Find where the given text appears and provide that cell's center as [X, Y] coordinate. 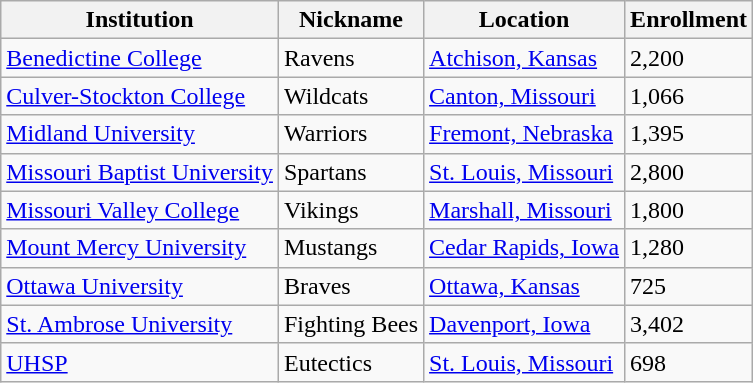
Eutectics [350, 362]
Fighting Bees [350, 324]
St. Ambrose University [140, 324]
Enrollment [689, 20]
698 [689, 362]
Marshall, Missouri [524, 210]
1,066 [689, 96]
Benedictine College [140, 58]
Fremont, Nebraska [524, 134]
Wildcats [350, 96]
Vikings [350, 210]
1,395 [689, 134]
Nickname [350, 20]
Atchison, Kansas [524, 58]
1,800 [689, 210]
UHSP [140, 362]
Mustangs [350, 248]
Culver-Stockton College [140, 96]
Braves [350, 286]
Midland University [140, 134]
Missouri Baptist University [140, 172]
1,280 [689, 248]
Canton, Missouri [524, 96]
Mount Mercy University [140, 248]
2,800 [689, 172]
Missouri Valley College [140, 210]
Institution [140, 20]
Ottawa University [140, 286]
Davenport, Iowa [524, 324]
Location [524, 20]
Spartans [350, 172]
725 [689, 286]
Ravens [350, 58]
Ottawa, Kansas [524, 286]
Cedar Rapids, Iowa [524, 248]
2,200 [689, 58]
Warriors [350, 134]
3,402 [689, 324]
